Provide the (X, Y) coordinate of the cell's center where the given text is located.  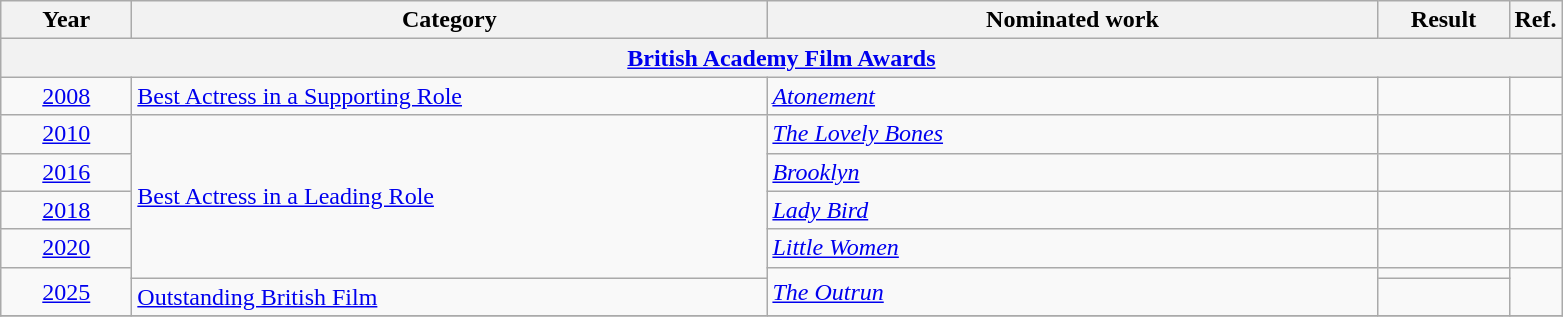
2018 (66, 210)
Result (1444, 20)
Ref. (1536, 20)
The Outrun (1072, 292)
Little Women (1072, 248)
Best Actress in a Leading Role (450, 196)
2020 (66, 248)
The Lovely Bones (1072, 134)
2025 (66, 292)
2016 (66, 172)
Outstanding British Film (450, 297)
Best Actress in a Supporting Role (450, 96)
Year (66, 20)
Lady Bird (1072, 210)
Atonement (1072, 96)
Nominated work (1072, 20)
2010 (66, 134)
2008 (66, 96)
Category (450, 20)
Brooklyn (1072, 172)
British Academy Film Awards (782, 58)
